Find where the given text appears and provide that cell's center as (x, y) coordinate. 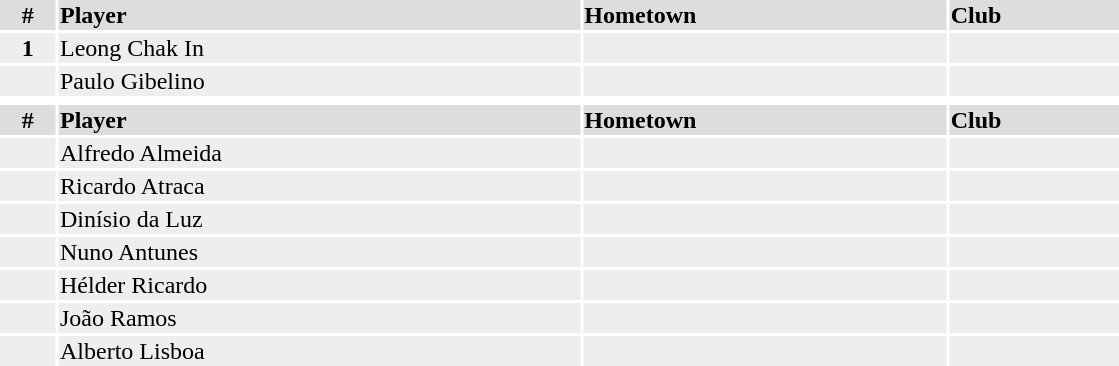
Ricardo Atraca (318, 186)
Dinísio da Luz (318, 219)
Alfredo Almeida (318, 153)
1 (28, 48)
Hélder Ricardo (318, 285)
Paulo Gibelino (318, 81)
Leong Chak In (318, 48)
Nuno Antunes (318, 252)
Alberto Lisboa (318, 351)
João Ramos (318, 318)
